Output the (x, y) coordinate of the center of the cell containing the given text.  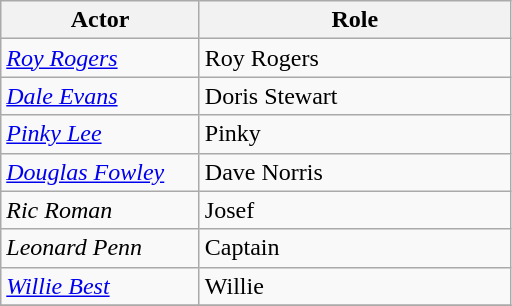
Captain (354, 248)
Pinky (354, 134)
Douglas Fowley (100, 172)
Pinky Lee (100, 134)
Leonard Penn (100, 248)
Dale Evans (100, 96)
Willie Best (100, 286)
Role (354, 20)
Doris Stewart (354, 96)
Actor (100, 20)
Dave Norris (354, 172)
Willie (354, 286)
Josef (354, 210)
Ric Roman (100, 210)
